Detect which cell encompasses the target text, then output its [x, y] center coordinate. 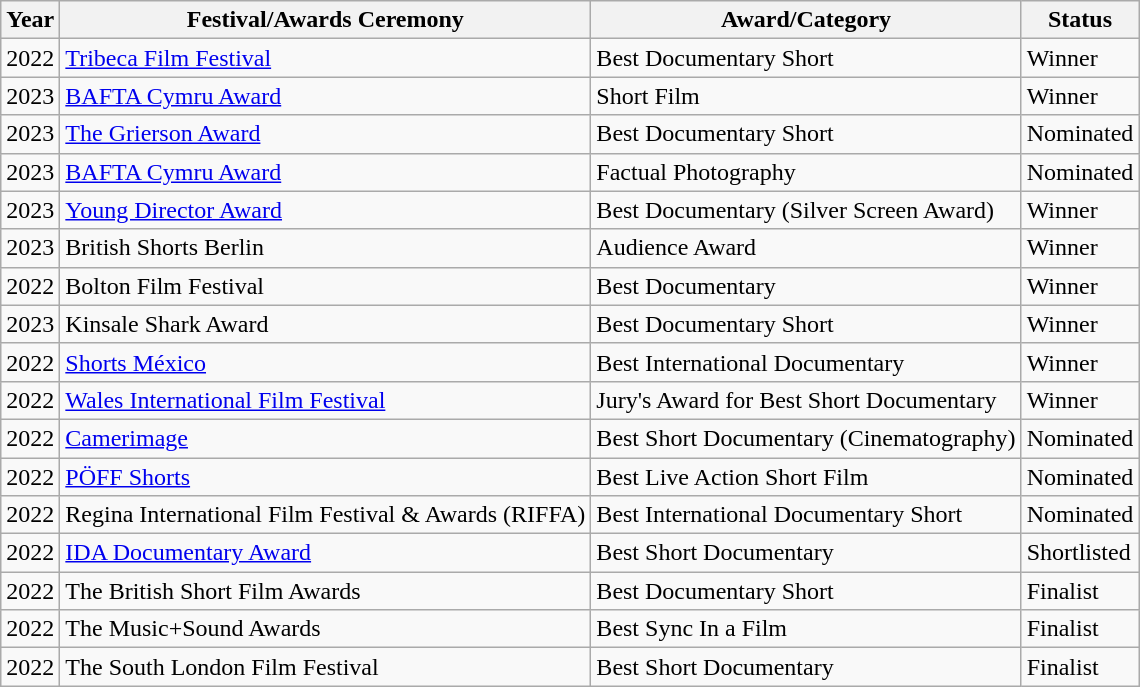
Wales International Film Festival [326, 400]
Regina International Film Festival & Awards (RIFFA) [326, 515]
Short Film [806, 96]
The British Short Film Awards [326, 591]
Best Documentary [806, 286]
Factual Photography [806, 172]
Best Documentary (Silver Screen Award) [806, 210]
Status [1080, 20]
Shortlisted [1080, 553]
Best International Documentary Short [806, 515]
Young Director Award [326, 210]
The Music+Sound Awards [326, 629]
Audience Award [806, 248]
IDA Documentary Award [326, 553]
Tribeca Film Festival [326, 58]
Shorts México [326, 362]
Festival/Awards Ceremony [326, 20]
Bolton Film Festival [326, 286]
Year [30, 20]
Best Sync In a Film [806, 629]
The South London Film Festival [326, 667]
Camerimage [326, 438]
Best International Documentary [806, 362]
Best Short Documentary (Cinematography) [806, 438]
The Grierson Award [326, 134]
Best Live Action Short Film [806, 477]
Jury's Award for Best Short Documentary [806, 400]
Kinsale Shark Award [326, 324]
British Shorts Berlin [326, 248]
PÖFF Shorts [326, 477]
Award/Category [806, 20]
